Determine the [x, y] coordinate at the center of the cell enclosing the given text.  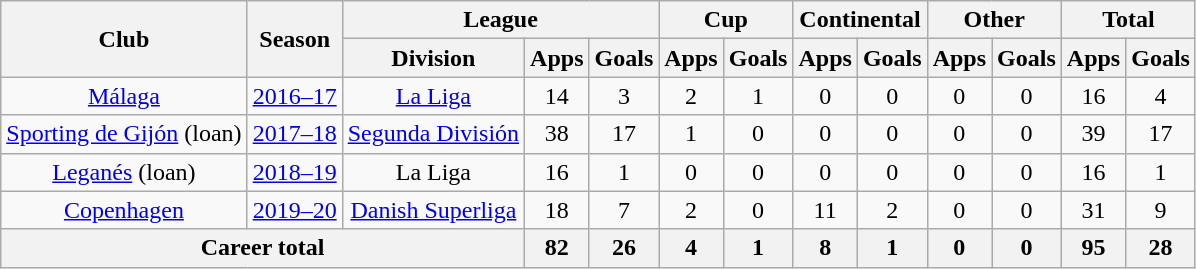
11 [825, 210]
14 [557, 96]
95 [1093, 248]
Danish Superliga [433, 210]
Club [124, 39]
Málaga [124, 96]
2019–20 [294, 210]
3 [624, 96]
Other [994, 20]
Cup [726, 20]
18 [557, 210]
2017–18 [294, 134]
8 [825, 248]
Total [1128, 20]
7 [624, 210]
Career total [263, 248]
Division [433, 58]
Continental [860, 20]
Leganés (loan) [124, 172]
Season [294, 39]
Copenhagen [124, 210]
9 [1161, 210]
Segunda División [433, 134]
28 [1161, 248]
2018–19 [294, 172]
Sporting de Gijón (loan) [124, 134]
82 [557, 248]
26 [624, 248]
38 [557, 134]
2016–17 [294, 96]
31 [1093, 210]
39 [1093, 134]
League [500, 20]
